Provide the [X, Y] coordinate of the cell's center where the given text is located.  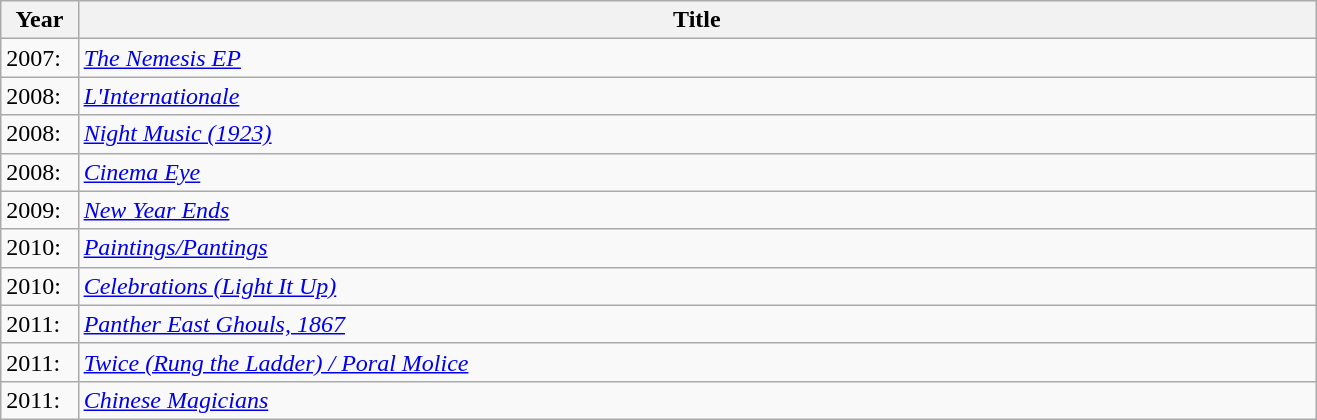
Cinema Eye [697, 172]
The Nemesis EP [697, 58]
2009: [40, 210]
Year [40, 20]
Celebrations (Light It Up) [697, 286]
L'Internationale [697, 96]
New Year Ends [697, 210]
Chinese Magicians [697, 400]
Night Music (1923) [697, 134]
Title [697, 20]
Panther East Ghouls, 1867 [697, 324]
Twice (Rung the Ladder) / Poral Molice [697, 362]
Paintings/Pantings [697, 248]
2007: [40, 58]
